Locate the cell with the specified text and output its (x, y) center coordinate. 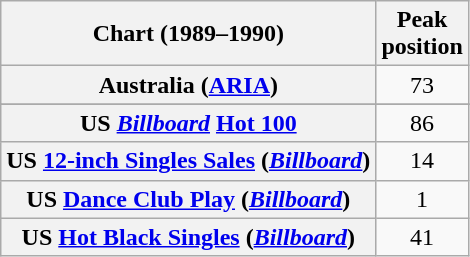
14 (422, 161)
41 (422, 237)
Australia (ARIA) (188, 85)
US Hot Black Singles (Billboard) (188, 237)
1 (422, 199)
Chart (1989–1990) (188, 34)
Peakposition (422, 34)
US 12-inch Singles Sales (Billboard) (188, 161)
US Billboard Hot 100 (188, 123)
73 (422, 85)
US Dance Club Play (Billboard) (188, 199)
86 (422, 123)
